Find where the given text appears and provide that cell's center as [x, y] coordinate. 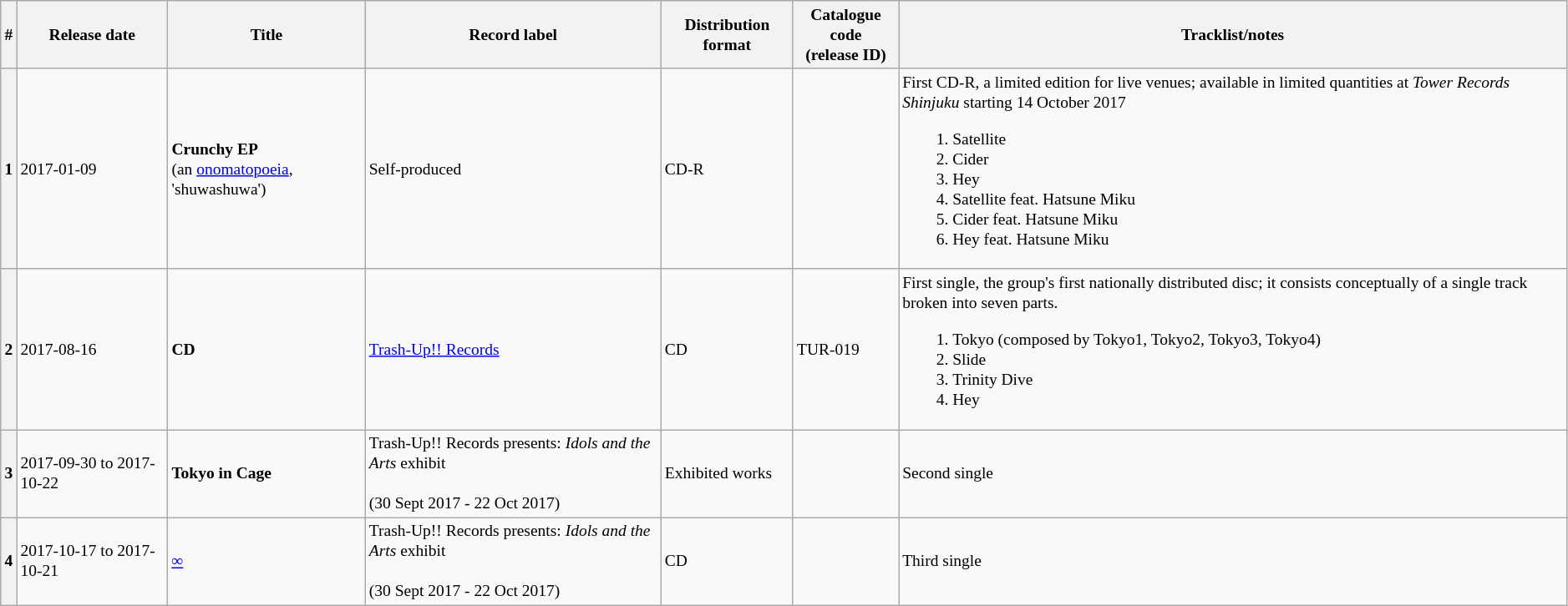
∞ [266, 561]
4 [8, 561]
Release date [92, 35]
Tokyo in Cage [266, 474]
Title [266, 35]
# [8, 35]
Catalogue code(release ID) [845, 35]
Distribution format [727, 35]
2017-10-17 to 2017-10-21 [92, 561]
Trash-Up!! Records [513, 349]
Self-produced [513, 169]
2017-08-16 [92, 349]
1 [8, 169]
Crunchy EP(an onomatopoeia, 'shuwashuwa') [266, 169]
3 [8, 474]
Exhibited works [727, 474]
Tracklist/notes [1233, 35]
CD-R [727, 169]
2017-09-30 to 2017-10-22 [92, 474]
Record label [513, 35]
Second single [1233, 474]
2 [8, 349]
TUR-019 [845, 349]
Third single [1233, 561]
2017-01-09 [92, 169]
